Locate the cell with the specified text and output its [x, y] center coordinate. 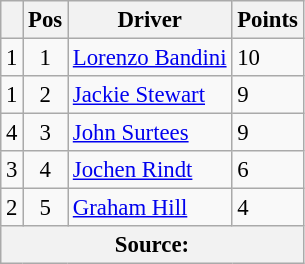
Driver [150, 20]
Source: [152, 245]
Points [268, 20]
Pos [46, 20]
John Surtees [150, 133]
10 [268, 58]
Graham Hill [150, 208]
Jackie Stewart [150, 95]
5 [46, 208]
Lorenzo Bandini [150, 58]
6 [268, 170]
Jochen Rindt [150, 170]
